For the text-containing cell, return its midpoint in [x, y] coordinate format. 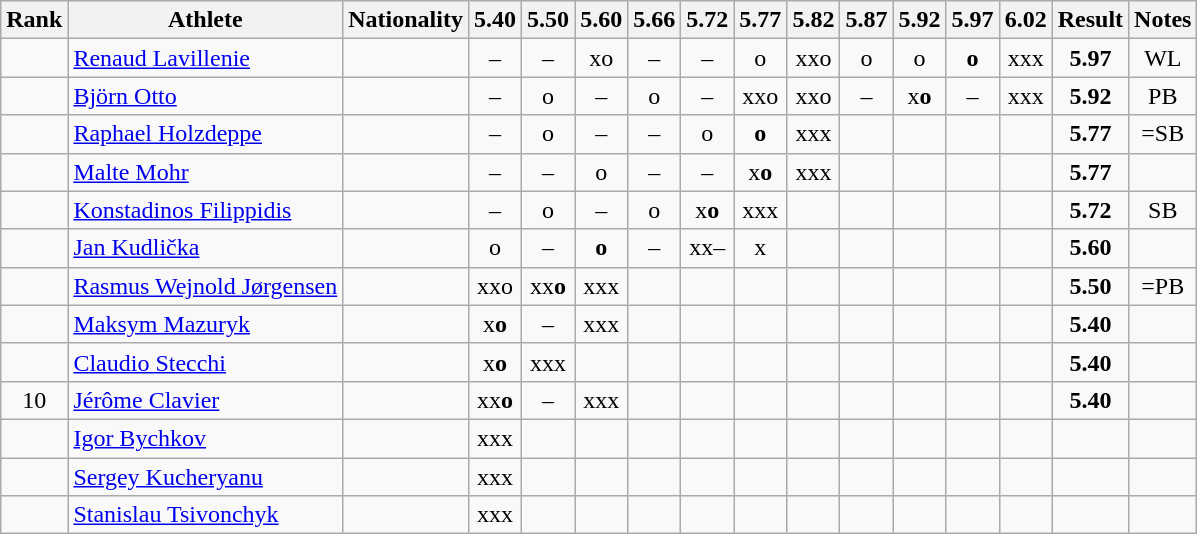
PB [1163, 96]
Renaud Lavillenie [206, 58]
SB [1163, 210]
5.82 [814, 20]
Jérôme Clavier [206, 400]
Sergey Kucheryanu [206, 477]
10 [34, 400]
=PB [1163, 286]
x [760, 248]
Athlete [206, 20]
6.02 [1026, 20]
Jan Kudlička [206, 248]
5.87 [866, 20]
Stanislau Tsivonchyk [206, 515]
Maksym Mazuryk [206, 324]
Konstadinos Filippidis [206, 210]
xx– [708, 248]
Nationality [406, 20]
Raphael Holzdeppe [206, 134]
WL [1163, 58]
Claudio Stecchi [206, 362]
Rasmus Wejnold Jørgensen [206, 286]
Notes [1163, 20]
Rank [34, 20]
Igor Bychkov [206, 438]
Malte Mohr [206, 172]
=SB [1163, 134]
Björn Otto [206, 96]
Result [1090, 20]
5.66 [654, 20]
